Determine the [x, y] coordinate at the center of the cell enclosing the given text.  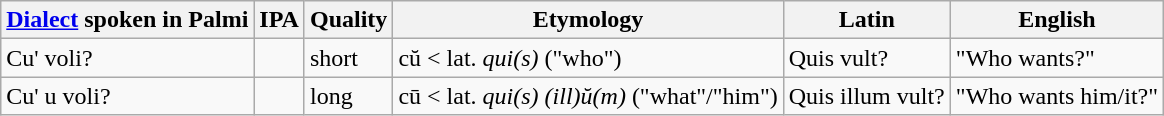
Quis vult? [866, 58]
Cu' voli? [128, 58]
English [1056, 20]
IPA [280, 20]
"Who wants him/it?" [1056, 96]
Dialect spoken in Palmi [128, 20]
Quality [348, 20]
short [348, 58]
long [348, 96]
Etymology [588, 20]
"Who wants?" [1056, 58]
Quis illum vult? [866, 96]
Cu' u voli? [128, 96]
cū < lat. qui(s) (ill)ŭ(m) ("what"/"him") [588, 96]
cŭ < lat. qui(s) ("who") [588, 58]
Latin [866, 20]
